For the text-containing cell, return its midpoint in [x, y] coordinate format. 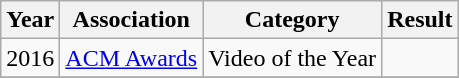
2016 [30, 58]
Result [420, 20]
Category [292, 20]
Year [30, 20]
ACM Awards [132, 58]
Video of the Year [292, 58]
Association [132, 20]
